For the text-containing cell, return its midpoint in (X, Y) coordinate format. 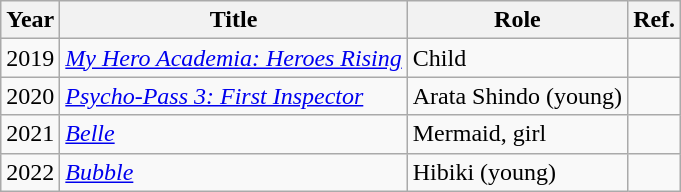
Belle (234, 134)
Child (517, 58)
2019 (30, 58)
Role (517, 20)
2021 (30, 134)
Hibiki (young) (517, 172)
My Hero Academia: Heroes Rising (234, 58)
Year (30, 20)
Title (234, 20)
Arata Shindo (young) (517, 96)
Mermaid, girl (517, 134)
Bubble (234, 172)
Psycho-Pass 3: First Inspector (234, 96)
2020 (30, 96)
2022 (30, 172)
Ref. (654, 20)
